Find where the given text appears and provide that cell's center as [X, Y] coordinate. 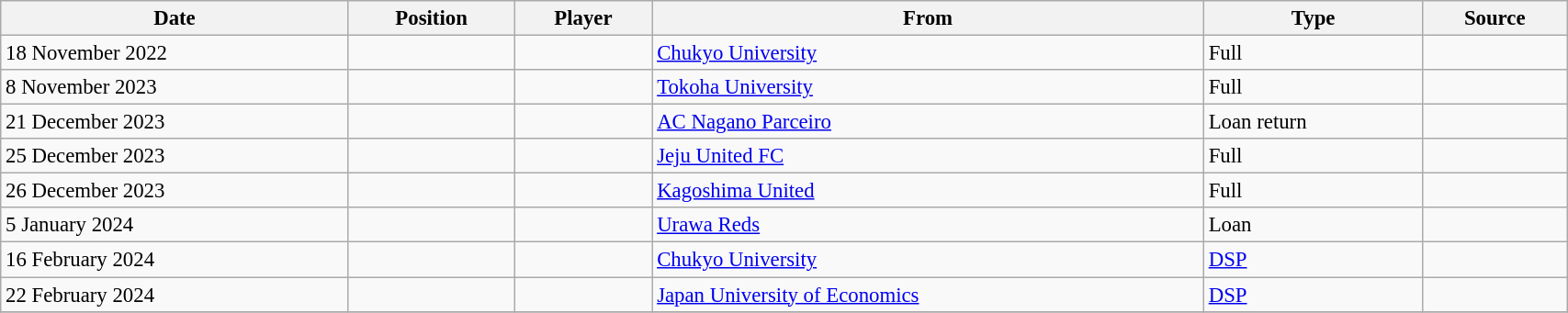
Urawa Reds [928, 225]
18 November 2022 [175, 53]
Loan return [1313, 122]
Position [432, 18]
Player [583, 18]
Jeju United FC [928, 156]
Source [1495, 18]
From [928, 18]
5 January 2024 [175, 225]
25 December 2023 [175, 156]
16 February 2024 [175, 260]
26 December 2023 [175, 191]
Japan University of Economics [928, 295]
Kagoshima United [928, 191]
Loan [1313, 225]
AC Nagano Parceiro [928, 122]
21 December 2023 [175, 122]
Date [175, 18]
8 November 2023 [175, 87]
22 February 2024 [175, 295]
Tokoha University [928, 87]
Type [1313, 18]
